Extract the [x, y] coordinate from the center of the cell holding the provided text.  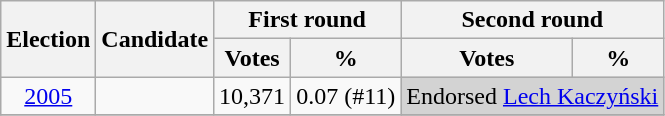
Second round [532, 20]
10,371 [252, 96]
2005 [48, 96]
Election [48, 39]
Endorsed Lech Kaczyński [532, 96]
Candidate [155, 39]
First round [308, 20]
0.07 (#11) [346, 96]
